Output the (X, Y) coordinate of the center of the cell containing the given text.  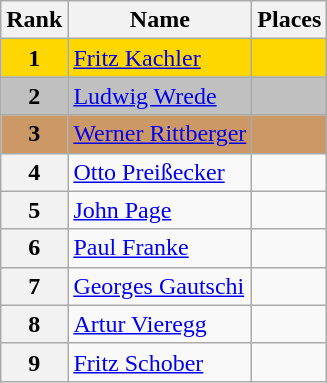
6 (34, 248)
2 (34, 96)
7 (34, 286)
Name (160, 20)
Artur Vieregg (160, 324)
Paul Franke (160, 248)
Rank (34, 20)
Werner Rittberger (160, 134)
John Page (160, 210)
Fritz Schober (160, 362)
8 (34, 324)
4 (34, 172)
Otto Preißecker (160, 172)
5 (34, 210)
Fritz Kachler (160, 58)
Georges Gautschi (160, 286)
9 (34, 362)
Ludwig Wrede (160, 96)
Places (290, 20)
1 (34, 58)
3 (34, 134)
